Extract the [x, y] coordinate from the center of the cell holding the provided text.  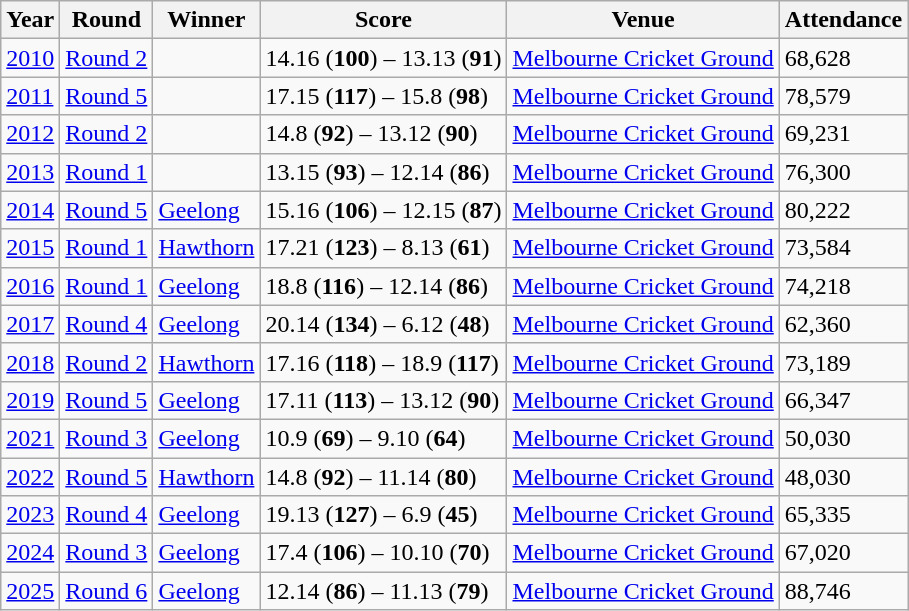
68,628 [843, 58]
2021 [30, 438]
2022 [30, 477]
2015 [30, 248]
12.14 (86) – 11.13 (79) [384, 591]
13.15 (93) – 12.14 (86) [384, 172]
Round [106, 20]
65,335 [843, 515]
20.14 (134) – 6.12 (48) [384, 324]
10.9 (69) – 9.10 (64) [384, 438]
88,746 [843, 591]
2012 [30, 134]
2017 [30, 324]
69,231 [843, 134]
48,030 [843, 477]
17.21 (123) – 8.13 (61) [384, 248]
17.16 (118) – 18.9 (117) [384, 362]
18.8 (116) – 12.14 (86) [384, 286]
2018 [30, 362]
Venue [643, 20]
2010 [30, 58]
62,360 [843, 324]
19.13 (127) – 6.9 (45) [384, 515]
14.8 (92) – 11.14 (80) [384, 477]
17.4 (106) – 10.10 (70) [384, 553]
14.16 (100) – 13.13 (91) [384, 58]
73,189 [843, 362]
14.8 (92) – 13.12 (90) [384, 134]
2011 [30, 96]
Round 6 [106, 591]
2013 [30, 172]
Winner [206, 20]
Year [30, 20]
66,347 [843, 400]
67,020 [843, 553]
80,222 [843, 210]
2019 [30, 400]
2014 [30, 210]
76,300 [843, 172]
78,579 [843, 96]
15.16 (106) – 12.15 (87) [384, 210]
50,030 [843, 438]
17.15 (117) – 15.8 (98) [384, 96]
17.11 (113) – 13.12 (90) [384, 400]
73,584 [843, 248]
Attendance [843, 20]
2024 [30, 553]
2023 [30, 515]
74,218 [843, 286]
2025 [30, 591]
2016 [30, 286]
Score [384, 20]
